Detect which cell encompasses the target text, then output its [X, Y] center coordinate. 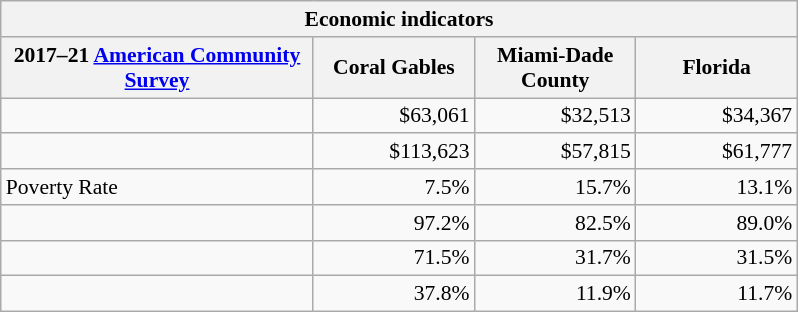
7.5% [394, 187]
Poverty Rate [158, 187]
71.5% [394, 258]
$32,513 [556, 116]
2017–21 American Community Survey [158, 68]
$113,623 [394, 152]
11.9% [556, 294]
$61,777 [716, 152]
Florida [716, 68]
15.7% [556, 187]
89.0% [716, 223]
$57,815 [556, 152]
31.7% [556, 258]
Coral Gables [394, 68]
Miami-Dade County [556, 68]
97.2% [394, 223]
Economic indicators [399, 19]
11.7% [716, 294]
82.5% [556, 223]
$34,367 [716, 116]
31.5% [716, 258]
37.8% [394, 294]
13.1% [716, 187]
$63,061 [394, 116]
